For the text-containing cell, return its midpoint in (X, Y) coordinate format. 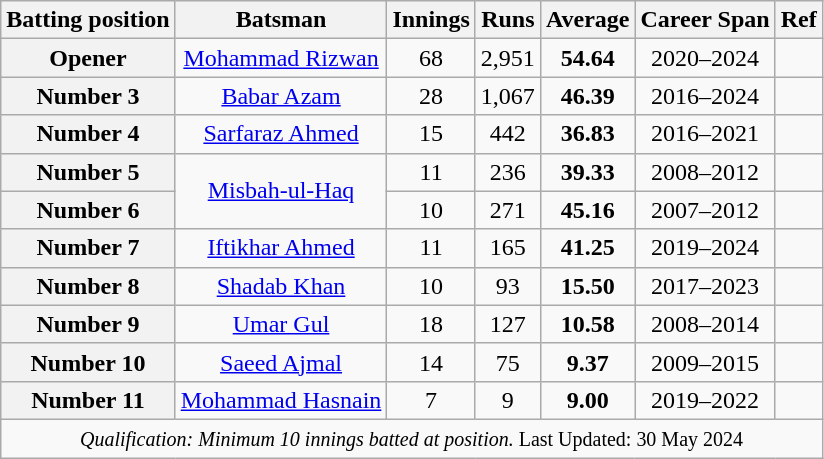
54.64 (588, 58)
39.33 (588, 172)
9 (508, 400)
2007–2012 (705, 210)
2,951 (508, 58)
Umar Gul (281, 324)
2019–2022 (705, 400)
442 (508, 134)
Iftikhar Ahmed (281, 248)
Babar Azam (281, 96)
Saeed Ajmal (281, 362)
236 (508, 172)
2017–2023 (705, 286)
36.83 (588, 134)
2019–2024 (705, 248)
2016–2024 (705, 96)
2008–2012 (705, 172)
1,067 (508, 96)
Misbah-ul-Haq (281, 191)
14 (431, 362)
2009–2015 (705, 362)
Sarfaraz Ahmed (281, 134)
Shadab Khan (281, 286)
Number 8 (88, 286)
93 (508, 286)
75 (508, 362)
7 (431, 400)
Mohammad Rizwan (281, 58)
45.16 (588, 210)
18 (431, 324)
28 (431, 96)
Number 11 (88, 400)
46.39 (588, 96)
9.00 (588, 400)
9.37 (588, 362)
Ref (798, 20)
Number 10 (88, 362)
2016–2021 (705, 134)
Mohammad Hasnain (281, 400)
Number 6 (88, 210)
Innings (431, 20)
Batting position (88, 20)
165 (508, 248)
10.58 (588, 324)
Number 3 (88, 96)
Batsman (281, 20)
Number 5 (88, 172)
Number 4 (88, 134)
Qualification: Minimum 10 innings batted at position. Last Updated: 30 May 2024 (412, 438)
15 (431, 134)
Career Span (705, 20)
15.50 (588, 286)
Opener (88, 58)
Average (588, 20)
127 (508, 324)
Number 9 (88, 324)
68 (431, 58)
Number 7 (88, 248)
271 (508, 210)
2008–2014 (705, 324)
2020–2024 (705, 58)
41.25 (588, 248)
Runs (508, 20)
